Locate the cell with the specified text and output its (x, y) center coordinate. 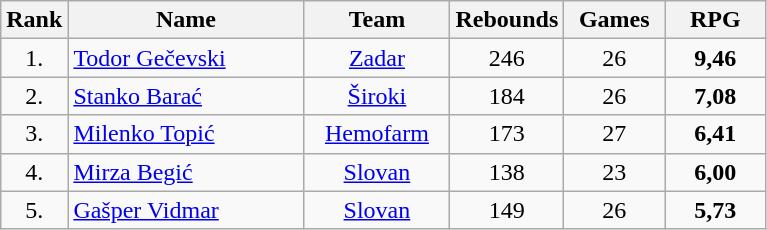
27 (614, 134)
Mirza Begić (186, 172)
Hemofarm (377, 134)
5. (34, 210)
Gašper Vidmar (186, 210)
2. (34, 96)
Zadar (377, 58)
3. (34, 134)
Name (186, 20)
5,73 (716, 210)
6,41 (716, 134)
1. (34, 58)
4. (34, 172)
Milenko Topić (186, 134)
Stanko Barać (186, 96)
Rebounds (507, 20)
9,46 (716, 58)
138 (507, 172)
23 (614, 172)
RPG (716, 20)
7,08 (716, 96)
184 (507, 96)
149 (507, 210)
Games (614, 20)
Team (377, 20)
Široki (377, 96)
Rank (34, 20)
173 (507, 134)
Todor Gečevski (186, 58)
6,00 (716, 172)
246 (507, 58)
